For the text-containing cell, return its midpoint in (X, Y) coordinate format. 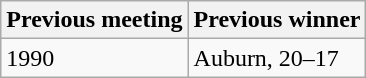
Auburn, 20–17 (277, 58)
Previous winner (277, 20)
1990 (94, 58)
Previous meeting (94, 20)
